From the cell containing the given text, extract its center point as [x, y] coordinate. 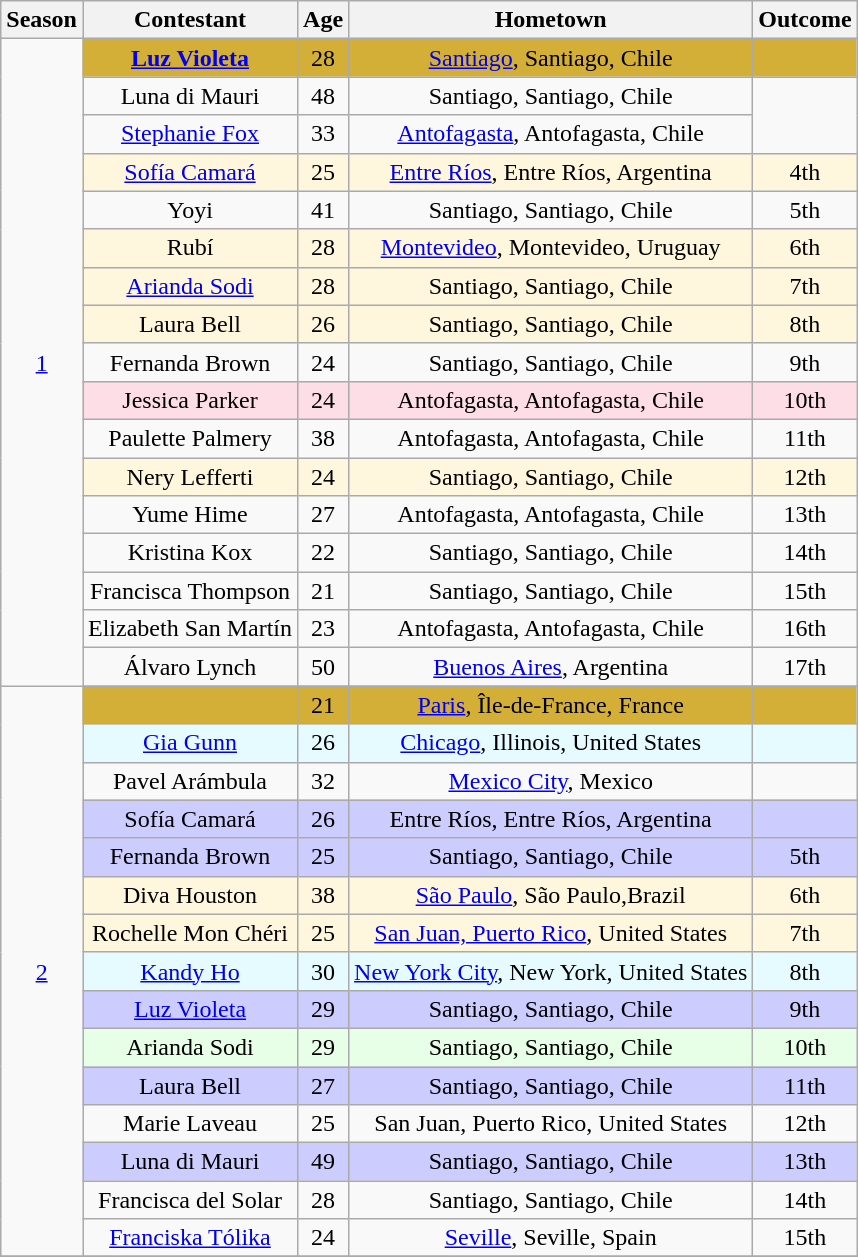
Stephanie Fox [190, 134]
1 [42, 362]
Diva Houston [190, 895]
Paris, Île-de-France, France [551, 705]
Outcome [805, 20]
Elizabeth San Martín [190, 629]
Seville, Seville, Spain [551, 1238]
30 [324, 971]
Rubí [190, 248]
Season [42, 20]
Álvaro Lynch [190, 667]
23 [324, 629]
Gia Gunn [190, 743]
49 [324, 1162]
New York City, New York, United States [551, 971]
Age [324, 20]
Chicago, Illinois, United States [551, 743]
Franciska Tólika [190, 1238]
Montevideo, Montevideo, Uruguay [551, 248]
Francisca del Solar [190, 1200]
22 [324, 553]
Paulette Palmery [190, 438]
Pavel Arámbula [190, 781]
Contestant [190, 20]
48 [324, 96]
São Paulo, São Paulo,Brazil [551, 895]
Kandy Ho [190, 971]
Francisca Thompson [190, 591]
Jessica Parker [190, 400]
Hometown [551, 20]
32 [324, 781]
Yoyi [190, 210]
Buenos Aires, Argentina [551, 667]
Kristina Kox [190, 553]
50 [324, 667]
Marie Laveau [190, 1124]
Mexico City, Mexico [551, 781]
Nery Lefferti [190, 477]
Rochelle Mon Chéri [190, 933]
Yume Hime [190, 515]
2 [42, 972]
17th [805, 667]
33 [324, 134]
16th [805, 629]
4th [805, 172]
41 [324, 210]
